Detect which cell encompasses the target text, then output its [X, Y] center coordinate. 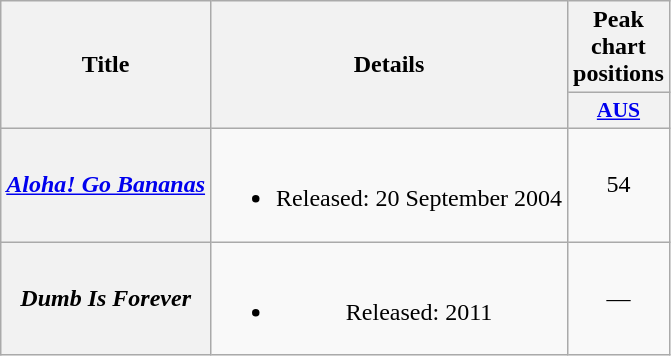
Released: 20 September 2004 [390, 184]
54 [619, 184]
Released: 2011 [390, 298]
Aloha! Go Bananas [106, 184]
Peak chart positions [619, 47]
— [619, 298]
AUS [619, 111]
Title [106, 65]
Dumb Is Forever [106, 298]
Details [390, 65]
